Pinpoint the cell where the given text exists, returning its [x, y] midpoint coordinate. 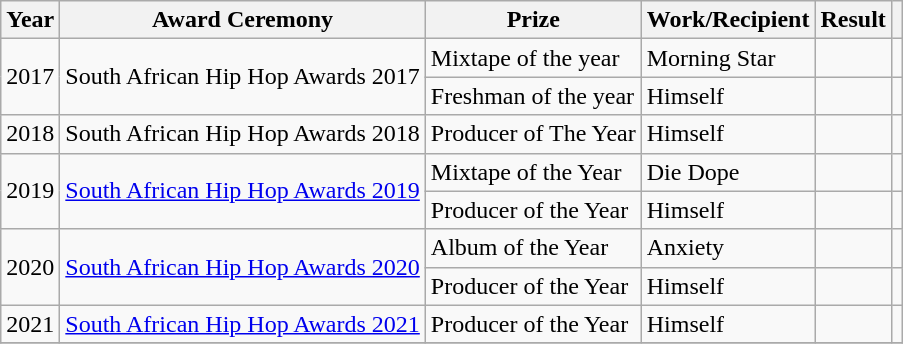
South African Hip Hop Awards 2017 [243, 77]
South African Hip Hop Awards 2020 [243, 267]
2017 [30, 77]
Mixtape of the year [533, 58]
Mixtape of the Year [533, 172]
Producer of The Year [533, 134]
South African Hip Hop Awards 2021 [243, 324]
Anxiety [728, 248]
Morning Star [728, 58]
2019 [30, 191]
South African Hip Hop Awards 2018 [243, 134]
Year [30, 20]
Award Ceremony [243, 20]
Result [853, 20]
Prize [533, 20]
South African Hip Hop Awards 2019 [243, 191]
2018 [30, 134]
Work/Recipient [728, 20]
Album of the Year [533, 248]
2021 [30, 324]
2020 [30, 267]
Freshman of the year [533, 96]
Die Dope [728, 172]
